Detect which cell encompasses the target text, then output its (x, y) center coordinate. 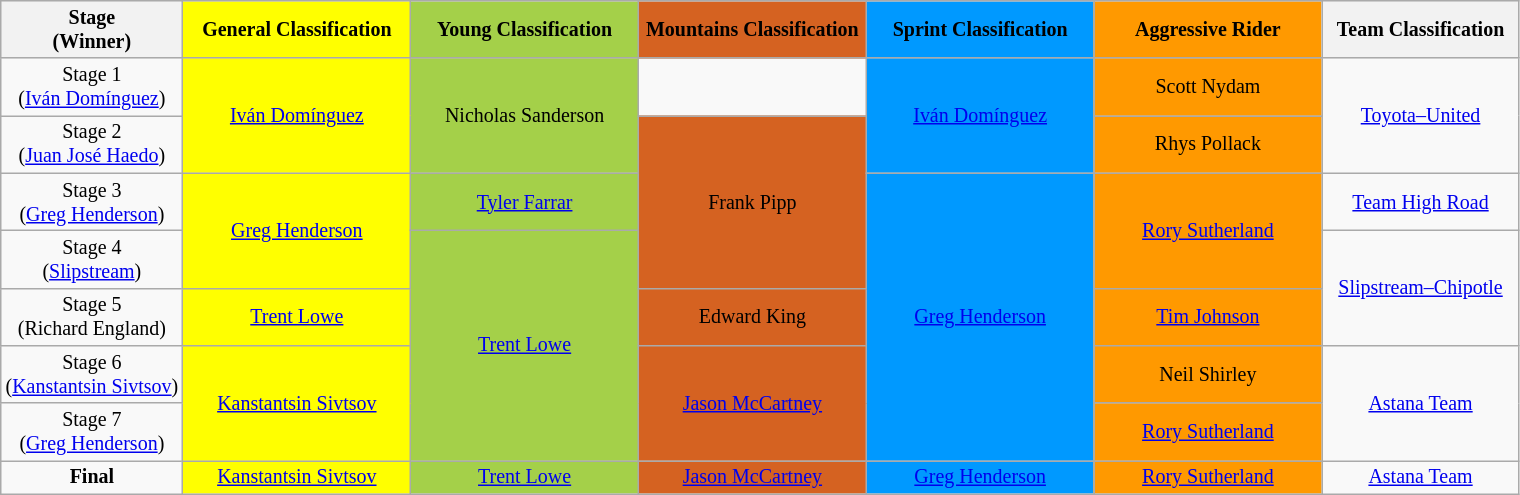
Nicholas Sanderson (525, 116)
Stage 6(Kanstantsin Sivtsov) (92, 374)
Neil Shirley (1208, 374)
Stage 7(Greg Henderson) (92, 432)
Team Classification (1421, 30)
Stage 1(Iván Domínguez) (92, 88)
Stage 5(Richard England) (92, 316)
Young Classification (525, 30)
Team High Road (1421, 202)
Stage 2(Juan José Haedo) (92, 144)
Stage(Winner) (92, 30)
Frank Pipp (752, 202)
Toyota–United (1421, 116)
Stage 3(Greg Henderson) (92, 202)
Sprint Classification (980, 30)
General Classification (297, 30)
Final (92, 478)
Tim Johnson (1208, 316)
Aggressive Rider (1208, 30)
Mountains Classification (752, 30)
Stage 4(Slipstream) (92, 260)
Slipstream–Chipotle (1421, 288)
Tyler Farrar (525, 202)
Edward King (752, 316)
Scott Nydam (1208, 88)
Rhys Pollack (1208, 144)
